Detect which cell encompasses the target text, then output its [X, Y] center coordinate. 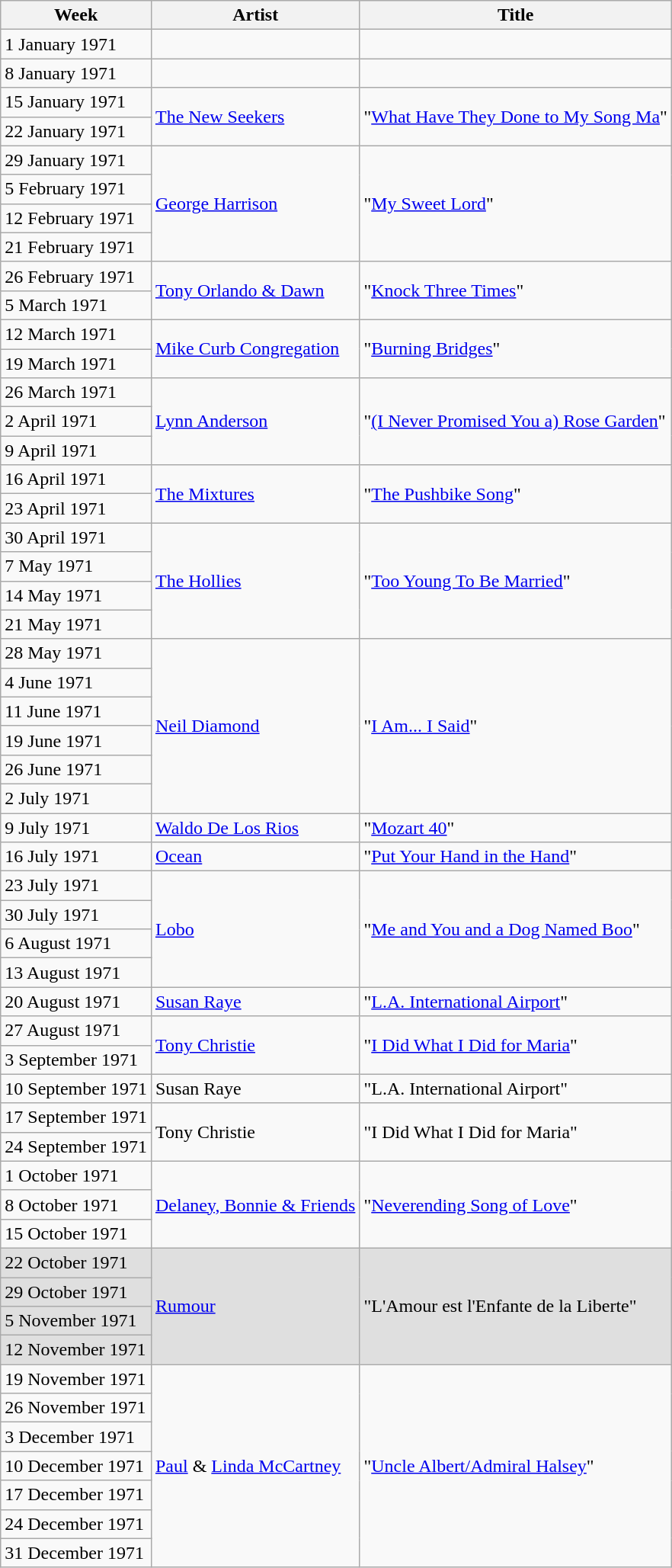
6 August 1971 [76, 944]
Delaney, Bonnie & Friends [254, 1204]
George Harrison [254, 204]
30 July 1971 [76, 915]
12 February 1971 [76, 218]
20 August 1971 [76, 1002]
Lynn Anderson [254, 422]
5 November 1971 [76, 1321]
"L'Amour est l'Enfante de la Liberte" [515, 1306]
8 October 1971 [76, 1204]
29 October 1971 [76, 1292]
"Mozart 40" [515, 827]
2 April 1971 [76, 422]
26 March 1971 [76, 393]
23 April 1971 [76, 508]
Paul & Linda McCartney [254, 1466]
Mike Curb Congregation [254, 348]
31 December 1971 [76, 1553]
"Put Your Hand in the Hand" [515, 857]
14 May 1971 [76, 595]
1 January 1971 [76, 44]
Artist [254, 15]
24 December 1971 [76, 1524]
23 July 1971 [76, 886]
13 August 1971 [76, 973]
26 June 1971 [76, 769]
Neil Diamond [254, 726]
The New Seekers [254, 117]
28 May 1971 [76, 653]
Tony Orlando & Dawn [254, 290]
21 February 1971 [76, 247]
Lobo [254, 929]
16 April 1971 [76, 479]
9 April 1971 [76, 451]
"The Pushbike Song" [515, 494]
12 November 1971 [76, 1350]
24 September 1971 [76, 1146]
Week [76, 15]
5 March 1971 [76, 305]
7 May 1971 [76, 566]
15 October 1971 [76, 1233]
22 October 1971 [76, 1262]
"Too Young To Be Married" [515, 581]
17 December 1971 [76, 1495]
2 July 1971 [76, 798]
16 July 1971 [76, 857]
The Mixtures [254, 494]
27 August 1971 [76, 1031]
5 February 1971 [76, 189]
9 July 1971 [76, 827]
22 January 1971 [76, 131]
21 May 1971 [76, 624]
19 June 1971 [76, 740]
"(I Never Promised You a) Rose Garden" [515, 422]
26 February 1971 [76, 276]
"Me and You and a Dog Named Boo" [515, 929]
"I Am... I Said" [515, 726]
10 December 1971 [76, 1466]
17 September 1971 [76, 1117]
10 September 1971 [76, 1089]
19 March 1971 [76, 364]
"My Sweet Lord" [515, 204]
19 November 1971 [76, 1379]
The Hollies [254, 581]
Waldo De Los Rios [254, 827]
"Uncle Albert/Admiral Halsey" [515, 1466]
"Knock Three Times" [515, 290]
3 December 1971 [76, 1437]
"Neverending Song of Love" [515, 1204]
Ocean [254, 857]
Rumour [254, 1306]
29 January 1971 [76, 160]
8 January 1971 [76, 73]
4 June 1971 [76, 682]
12 March 1971 [76, 334]
"Burning Bridges" [515, 348]
Title [515, 15]
11 June 1971 [76, 711]
3 September 1971 [76, 1060]
15 January 1971 [76, 102]
1 October 1971 [76, 1175]
"What Have They Done to My Song Ma" [515, 117]
30 April 1971 [76, 537]
26 November 1971 [76, 1408]
